Output the (X, Y) coordinate of the center of the cell containing the given text.  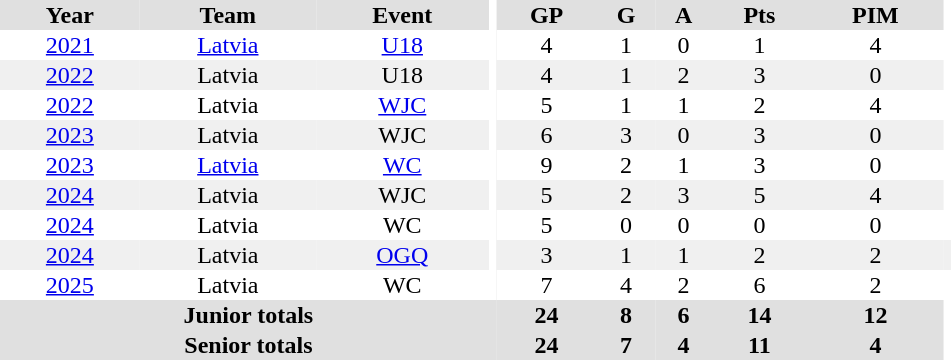
14 (759, 315)
Event (402, 15)
Pts (759, 15)
8 (626, 315)
2021 (70, 45)
OGQ (402, 255)
11 (759, 345)
A (684, 15)
G (626, 15)
PIM (875, 15)
GP (547, 15)
Senior totals (248, 345)
Year (70, 15)
Junior totals (248, 315)
12 (875, 315)
2025 (70, 285)
9 (547, 165)
Team (228, 15)
